Locate the cell with the specified text and output its (X, Y) center coordinate. 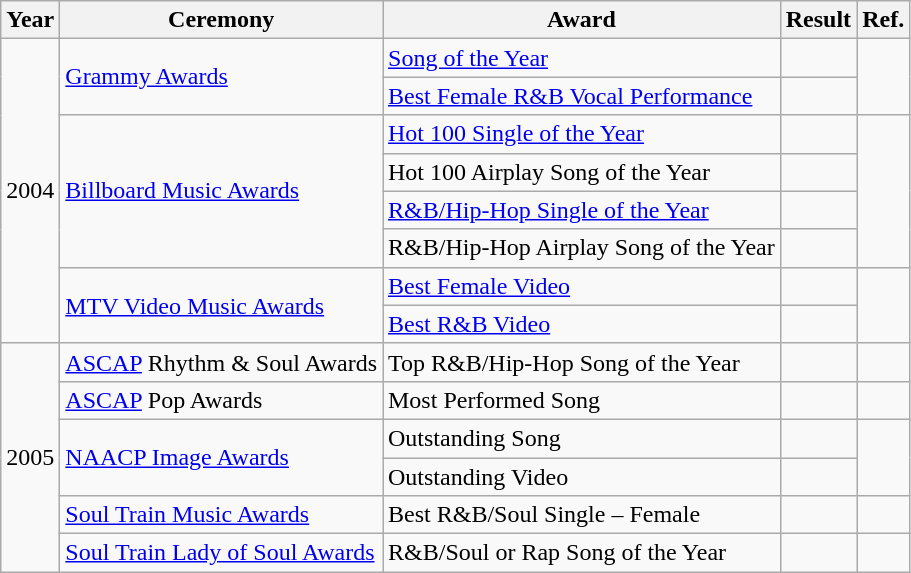
Outstanding Video (581, 477)
Grammy Awards (222, 77)
Most Performed Song (581, 400)
Year (30, 20)
Billboard Music Awards (222, 191)
R&B/Soul or Rap Song of the Year (581, 553)
Best R&B/Soul Single – Female (581, 515)
Hot 100 Airplay Song of the Year (581, 172)
2004 (30, 191)
Hot 100 Single of the Year (581, 134)
2005 (30, 457)
Award (581, 20)
Ref. (884, 20)
Best R&B Video (581, 324)
Best Female Video (581, 286)
MTV Video Music Awards (222, 305)
Soul Train Lady of Soul Awards (222, 553)
Ceremony (222, 20)
ASCAP Pop Awards (222, 400)
Soul Train Music Awards (222, 515)
ASCAP Rhythm & Soul Awards (222, 362)
Best Female R&B Vocal Performance (581, 96)
NAACP Image Awards (222, 457)
Top R&B/Hip-Hop Song of the Year (581, 362)
Outstanding Song (581, 438)
Song of the Year (581, 58)
Result (818, 20)
R&B/Hip-Hop Single of the Year (581, 210)
R&B/Hip-Hop Airplay Song of the Year (581, 248)
